Identify which cell holds the provided text, then report its [X, Y] central coordinate. 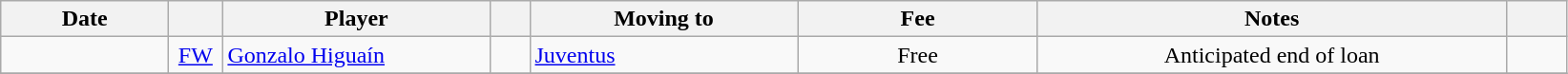
Juventus [664, 55]
Free [918, 55]
Anticipated end of loan [1271, 55]
Notes [1271, 19]
Date [85, 19]
Moving to [664, 19]
Player [357, 19]
Fee [918, 19]
Gonzalo Higuaín [357, 55]
FW [196, 55]
